For the text-containing cell, return its midpoint in [X, Y] coordinate format. 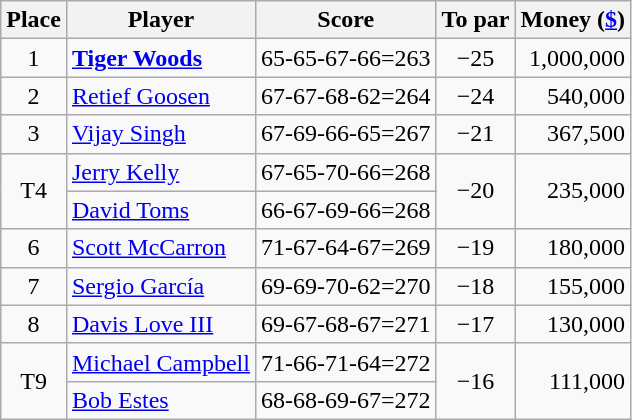
130,000 [573, 324]
−20 [476, 191]
180,000 [573, 248]
3 [34, 134]
To par [476, 20]
Sergio García [160, 286]
540,000 [573, 96]
−25 [476, 58]
Jerry Kelly [160, 172]
2 [34, 96]
−16 [476, 381]
T9 [34, 381]
65-65-67-66=263 [346, 58]
−17 [476, 324]
67-67-68-62=264 [346, 96]
Score [346, 20]
155,000 [573, 286]
Michael Campbell [160, 362]
235,000 [573, 191]
David Toms [160, 210]
Place [34, 20]
1 [34, 58]
67-69-66-65=267 [346, 134]
Retief Goosen [160, 96]
67-65-70-66=268 [346, 172]
Vijay Singh [160, 134]
68-68-69-67=272 [346, 400]
−21 [476, 134]
Scott McCarron [160, 248]
6 [34, 248]
8 [34, 324]
367,500 [573, 134]
1,000,000 [573, 58]
−19 [476, 248]
7 [34, 286]
Tiger Woods [160, 58]
Player [160, 20]
66-67-69-66=268 [346, 210]
71-67-64-67=269 [346, 248]
T4 [34, 191]
Davis Love III [160, 324]
Money ($) [573, 20]
−18 [476, 286]
69-67-68-67=271 [346, 324]
69-69-70-62=270 [346, 286]
Bob Estes [160, 400]
71-66-71-64=272 [346, 362]
111,000 [573, 381]
−24 [476, 96]
